Find where the given text appears and provide that cell's center as (X, Y) coordinate. 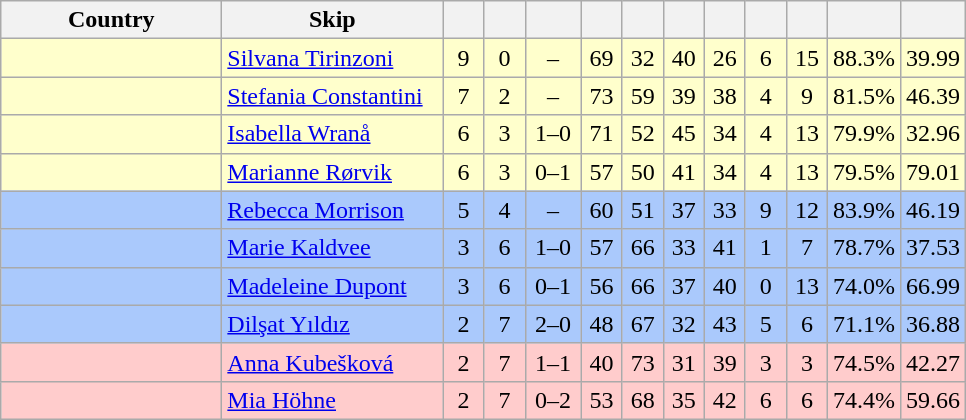
45 (684, 134)
15 (806, 58)
36.88 (932, 324)
53 (602, 400)
Isabella Wranå (332, 134)
59 (642, 96)
Marianne Rørvik (332, 172)
50 (642, 172)
56 (602, 286)
Rebecca Morrison (332, 210)
42.27 (932, 362)
71 (602, 134)
51 (642, 210)
69 (602, 58)
78.7% (864, 248)
43 (724, 324)
79.5% (864, 172)
48 (602, 324)
Stefania Constantini (332, 96)
46.39 (932, 96)
32.96 (932, 134)
52 (642, 134)
68 (642, 400)
59.66 (932, 400)
1 (766, 248)
Anna Kubešková (332, 362)
83.9% (864, 210)
74.4% (864, 400)
66.99 (932, 286)
81.5% (864, 96)
Marie Kaldvee (332, 248)
71.1% (864, 324)
38 (724, 96)
1–1 (553, 362)
67 (642, 324)
Skip (332, 20)
26 (724, 58)
Silvana Tirinzoni (332, 58)
39.99 (932, 58)
Country (112, 20)
42 (724, 400)
0–2 (553, 400)
12 (806, 210)
74.5% (864, 362)
74.0% (864, 286)
31 (684, 362)
Dilşat Yıldız (332, 324)
60 (602, 210)
37.53 (932, 248)
88.3% (864, 58)
35 (684, 400)
79.01 (932, 172)
Mia Höhne (332, 400)
46.19 (932, 210)
2–0 (553, 324)
Madeleine Dupont (332, 286)
79.9% (864, 134)
